For the text-containing cell, return its midpoint in (X, Y) coordinate format. 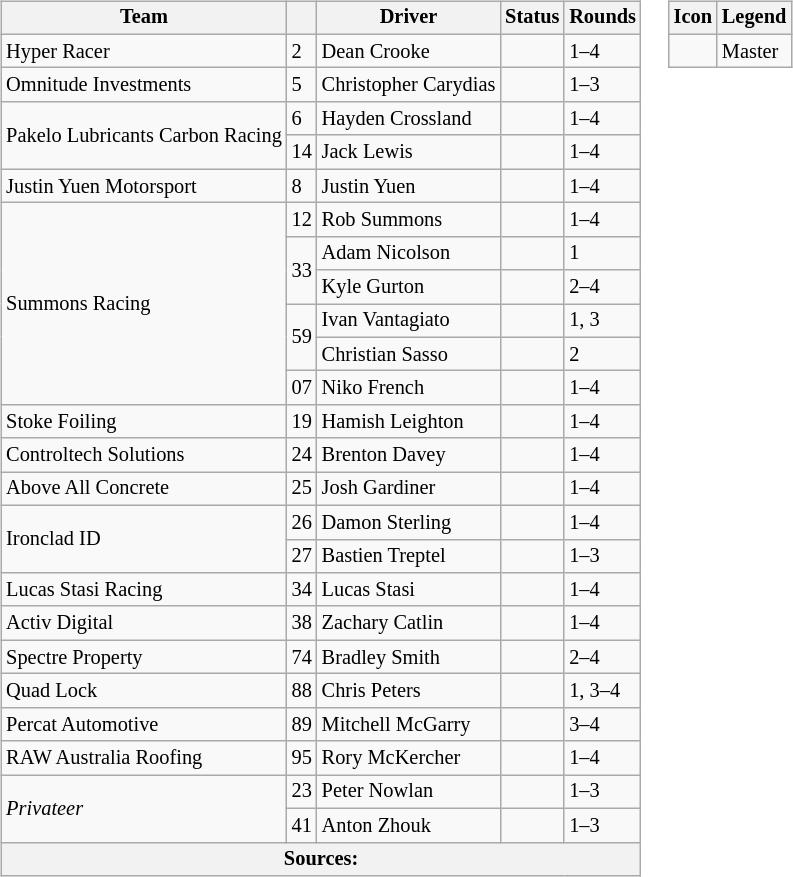
41 (302, 825)
Pakelo Lubricants Carbon Racing (144, 136)
Hyper Racer (144, 51)
23 (302, 792)
89 (302, 724)
Controltech Solutions (144, 455)
1, 3–4 (602, 691)
19 (302, 422)
24 (302, 455)
Anton Zhouk (409, 825)
Christian Sasso (409, 354)
Niko French (409, 388)
Zachary Catlin (409, 623)
1 (602, 253)
88 (302, 691)
12 (302, 220)
6 (302, 119)
Legend (754, 18)
RAW Australia Roofing (144, 758)
Bastien Treptel (409, 556)
Stoke Foiling (144, 422)
Ironclad ID (144, 538)
8 (302, 186)
Icon (693, 18)
Chris Peters (409, 691)
Quad Lock (144, 691)
26 (302, 522)
1, 3 (602, 321)
59 (302, 338)
Mitchell McGarry (409, 724)
Christopher Carydias (409, 85)
07 (302, 388)
95 (302, 758)
Damon Sterling (409, 522)
Adam Nicolson (409, 253)
Bradley Smith (409, 657)
Brenton Davey (409, 455)
Justin Yuen Motorsport (144, 186)
Driver (409, 18)
27 (302, 556)
Ivan Vantagiato (409, 321)
Rory McKercher (409, 758)
Hayden Crossland (409, 119)
Kyle Gurton (409, 287)
Lucas Stasi (409, 590)
74 (302, 657)
Master (754, 51)
Percat Automotive (144, 724)
Rounds (602, 18)
Spectre Property (144, 657)
38 (302, 623)
33 (302, 270)
5 (302, 85)
3–4 (602, 724)
Rob Summons (409, 220)
Jack Lewis (409, 152)
Sources: (321, 859)
Status (532, 18)
Above All Concrete (144, 489)
Privateer (144, 808)
Dean Crooke (409, 51)
Lucas Stasi Racing (144, 590)
25 (302, 489)
Josh Gardiner (409, 489)
Peter Nowlan (409, 792)
Justin Yuen (409, 186)
14 (302, 152)
Activ Digital (144, 623)
Hamish Leighton (409, 422)
Team (144, 18)
Summons Racing (144, 304)
34 (302, 590)
Omnitude Investments (144, 85)
